Provide the (x, y) coordinate of the cell's center where the given text is located.  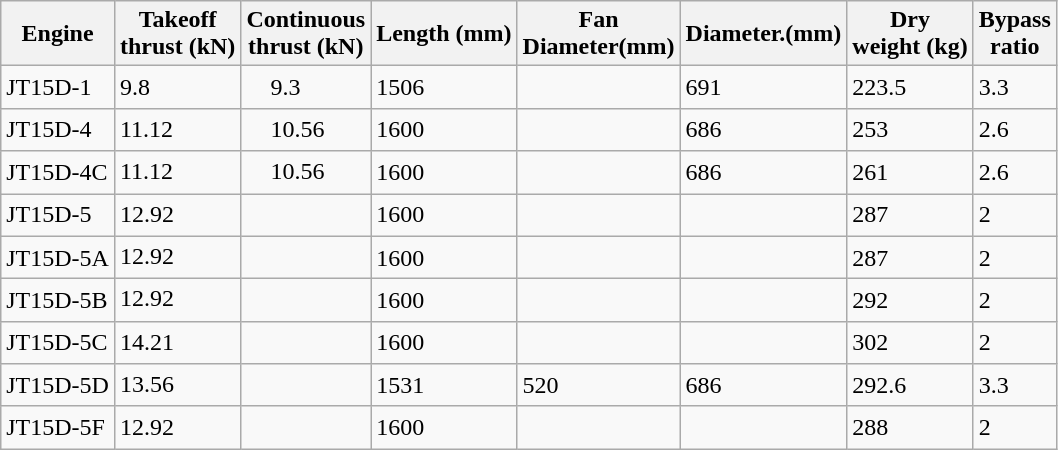
691 (764, 88)
9.8 (177, 88)
302 (910, 342)
223.5 (910, 88)
1531 (444, 386)
Length (mm) (444, 34)
Fan Diameter(mm) (598, 34)
JT15D-5D (58, 386)
9.3 (306, 88)
253 (910, 130)
JT15D-4 (58, 130)
288 (910, 428)
JT15D-5 (58, 216)
Bypassratio (1014, 34)
JT15D-5B (58, 300)
Diameter.(mm) (764, 34)
JT15D-1 (58, 88)
JT15D-5F (58, 428)
292.6 (910, 386)
261 (910, 172)
Continuous thrust (kN) (306, 34)
292 (910, 300)
13.56 (177, 386)
Dry weight (kg) (910, 34)
JT15D-5C (58, 342)
Takeoff thrust (kN) (177, 34)
1506 (444, 88)
JT15D-4C (58, 172)
14.21 (177, 342)
520 (598, 386)
Engine (58, 34)
JT15D-5A (58, 258)
